Scan for the cell matching the given text and deliver its (X, Y) coordinate at center. 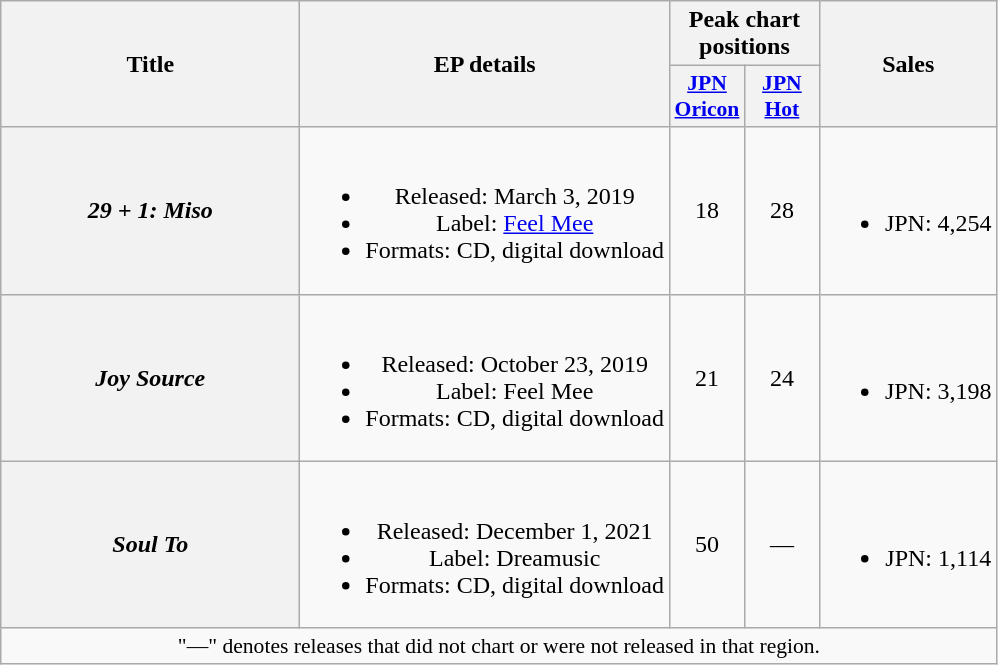
Soul To (150, 544)
EP details (485, 64)
50 (708, 544)
29 + 1: Miso (150, 210)
— (782, 544)
JPN: 1,114 (908, 544)
"—" denotes releases that did not chart or were not released in that region. (499, 646)
Peak chart positions (745, 34)
28 (782, 210)
Released: December 1, 2021Label: DreamusicFormats: CD, digital download (485, 544)
JPNOricon (708, 96)
Title (150, 64)
JPN: 4,254 (908, 210)
18 (708, 210)
JPNHot (782, 96)
JPN: 3,198 (908, 378)
21 (708, 378)
Released: October 23, 2019Label: Feel MeeFormats: CD, digital download (485, 378)
Sales (908, 64)
24 (782, 378)
Joy Source (150, 378)
Released: March 3, 2019Label: Feel MeeFormats: CD, digital download (485, 210)
